Capture the cell that displays the provided text and extract its (X, Y) central coordinate. 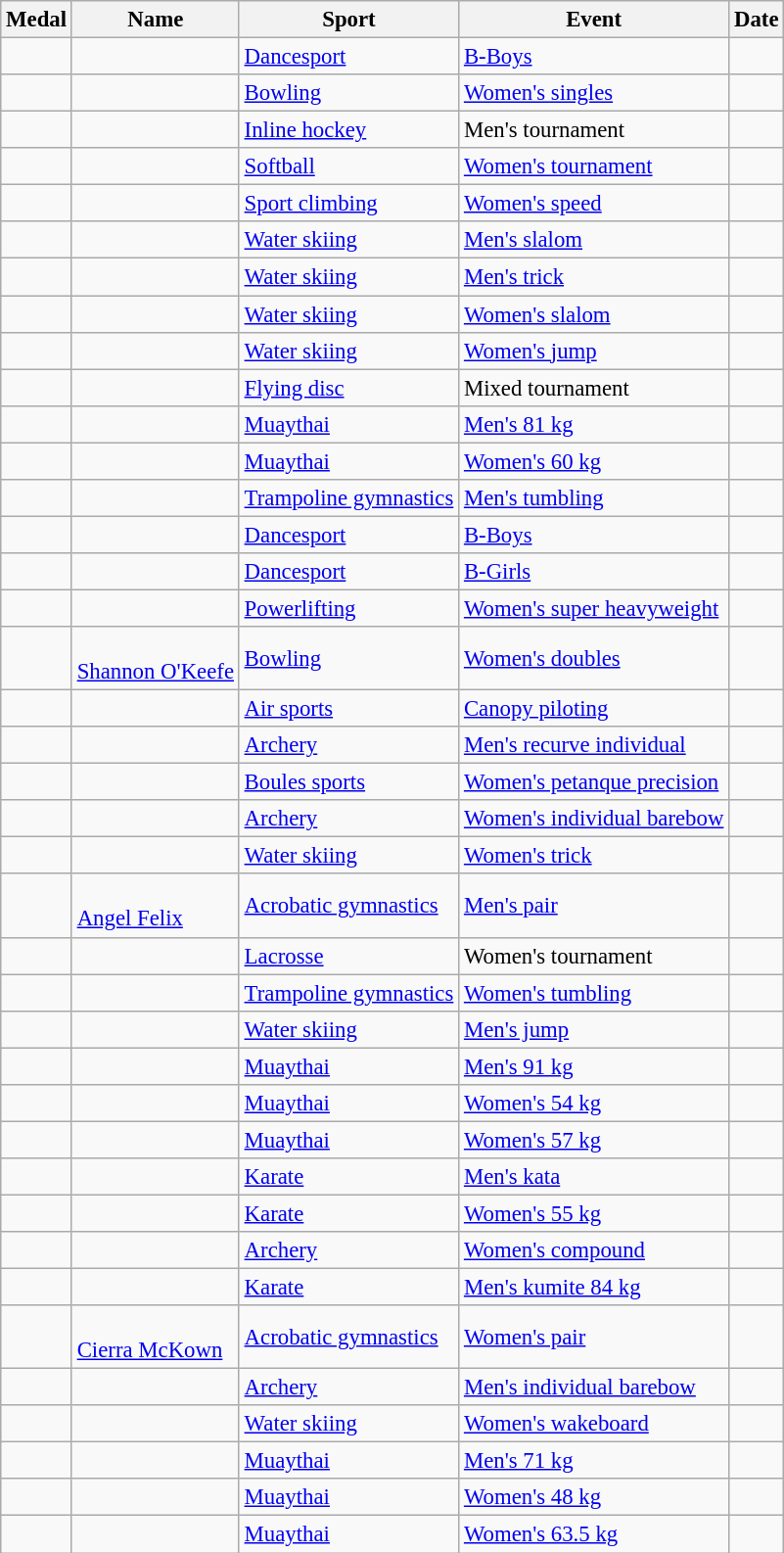
Men's slalom (594, 240)
Women's singles (594, 93)
Women's doubles (594, 658)
Sport climbing (348, 204)
Angel Felix (155, 907)
Name (155, 20)
Mixed tournament (594, 388)
Women's 48 kg (594, 1497)
Shannon O'Keefe (155, 658)
Men's pair (594, 907)
Men's trick (594, 277)
Men's tournament (594, 130)
Softball (348, 166)
Women's 60 kg (594, 461)
Men's tumbling (594, 498)
Women's trick (594, 856)
Women's 57 kg (594, 1140)
Men's kata (594, 1177)
Medal (37, 20)
Men's individual barebow (594, 1388)
Men's recurve individual (594, 745)
Air sports (348, 709)
Women's tumbling (594, 993)
Cierra McKown (155, 1338)
Canopy piloting (594, 709)
Women's 54 kg (594, 1104)
Women's 55 kg (594, 1213)
Men's 91 kg (594, 1066)
Women's pair (594, 1338)
Women's 63.5 kg (594, 1534)
Boules sports (348, 782)
Women's speed (594, 204)
Women's super heavyweight (594, 608)
Flying disc (348, 388)
B-Girls (594, 572)
Powerlifting (348, 608)
Women's wakeboard (594, 1424)
Women's jump (594, 351)
Date (757, 20)
Sport (348, 20)
Lacrosse (348, 956)
Women's individual barebow (594, 819)
Inline hockey (348, 130)
Women's petanque precision (594, 782)
Women's compound (594, 1250)
Men's 81 kg (594, 424)
Men's 71 kg (594, 1461)
Event (594, 20)
Men's kumite 84 kg (594, 1288)
Women's slalom (594, 314)
Men's jump (594, 1029)
